Return [X, Y] of the center of cell containing provided text 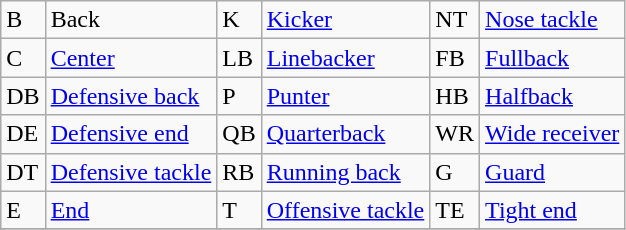
E [23, 210]
Back [131, 20]
C [23, 58]
Quarterback [346, 134]
RB [239, 172]
Linebacker [346, 58]
Tight end [552, 210]
K [239, 20]
P [239, 96]
QB [239, 134]
LB [239, 58]
Center [131, 58]
Wide receiver [552, 134]
Defensive tackle [131, 172]
FB [455, 58]
Guard [552, 172]
DB [23, 96]
Nose tackle [552, 20]
DE [23, 134]
B [23, 20]
TE [455, 210]
Running back [346, 172]
HB [455, 96]
Halfback [552, 96]
DT [23, 172]
T [239, 210]
WR [455, 134]
Fullback [552, 58]
Defensive back [131, 96]
G [455, 172]
Kicker [346, 20]
Punter [346, 96]
NT [455, 20]
Offensive tackle [346, 210]
Defensive end [131, 134]
End [131, 210]
